Pinpoint the cell where the given text exists, returning its (X, Y) midpoint coordinate. 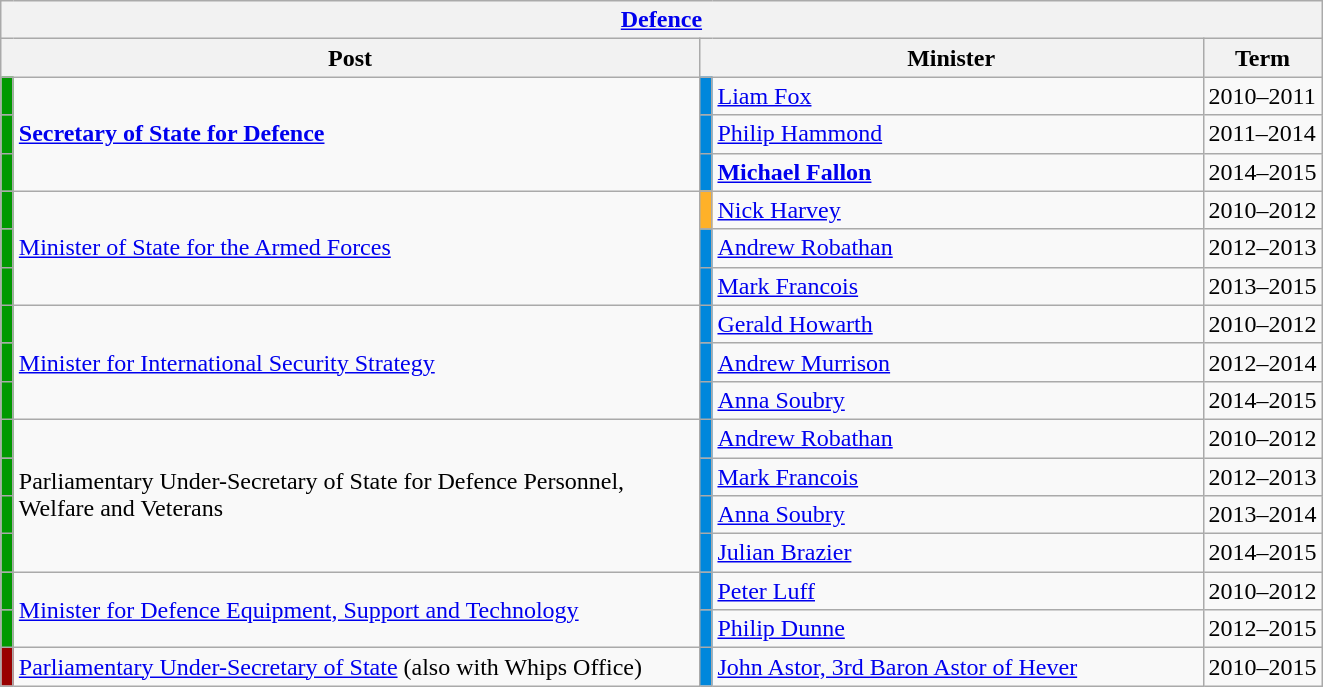
Nick Harvey (958, 210)
Post (350, 58)
Gerald Howarth (958, 324)
Michael Fallon (958, 172)
Andrew Murrison (958, 362)
2013–2014 (1262, 515)
2012–2015 (1262, 629)
Term (1262, 58)
2012–2014 (1262, 362)
Minister of State for the Armed Forces (356, 248)
Secretary of State for Defence (356, 134)
Minister for International Security Strategy (356, 362)
Parliamentary Under-Secretary of State for Defence Personnel,Welfare and Veterans (356, 495)
John Astor, 3rd Baron Astor of Hever (958, 667)
Liam Fox (958, 96)
Philip Hammond (958, 134)
Parliamentary Under-Secretary of State (also with Whips Office) (356, 667)
Minister (951, 58)
Minister for Defence Equipment, Support and Technology (356, 610)
Peter Luff (958, 591)
Julian Brazier (958, 553)
2011–2014 (1262, 134)
Philip Dunne (958, 629)
2010–2011 (1262, 96)
2013–2015 (1262, 286)
2010–2015 (1262, 667)
Defence (662, 20)
